Output the (X, Y) coordinate of the center of the cell containing the given text.  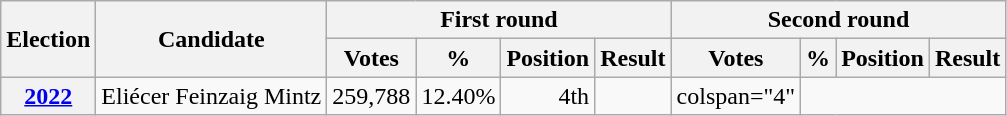
Eliécer Feinzaig Mintz (212, 96)
Election (48, 39)
First round (499, 20)
12.40% (458, 96)
2022 (48, 96)
Candidate (212, 39)
259,788 (372, 96)
colspan="4" (736, 96)
Second round (838, 20)
4th (548, 96)
